Find where the given text appears and provide that cell's center as (X, Y) coordinate. 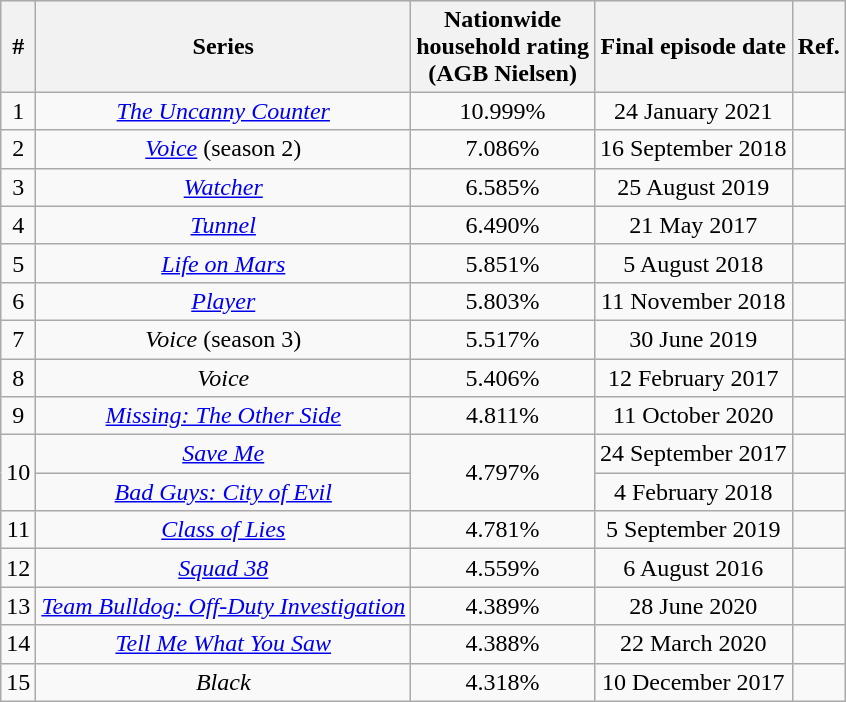
Save Me (224, 454)
Watcher (224, 187)
22 March 2020 (693, 644)
4 (18, 225)
Tell Me What You Saw (224, 644)
12 (18, 568)
Squad 38 (224, 568)
25 August 2019 (693, 187)
21 May 2017 (693, 225)
5.851% (503, 263)
Black (224, 682)
Life on Mars (224, 263)
4.389% (503, 606)
15 (18, 682)
Player (224, 301)
Bad Guys: City of Evil (224, 492)
24 September 2017 (693, 454)
12 February 2017 (693, 377)
4.388% (503, 644)
Final episode date (693, 46)
6 August 2016 (693, 568)
Missing: The Other Side (224, 416)
# (18, 46)
11 October 2020 (693, 416)
4.811% (503, 416)
Voice (season 2) (224, 149)
4.781% (503, 530)
Series (224, 46)
9 (18, 416)
8 (18, 377)
4.559% (503, 568)
5.803% (503, 301)
Nationwidehousehold rating(AGB Nielsen) (503, 46)
6.585% (503, 187)
Voice (224, 377)
Team Bulldog: Off-Duty Investigation (224, 606)
11 (18, 530)
7 (18, 339)
2 (18, 149)
14 (18, 644)
5.517% (503, 339)
10 (18, 473)
Tunnel (224, 225)
10 December 2017 (693, 682)
Class of Lies (224, 530)
11 November 2018 (693, 301)
16 September 2018 (693, 149)
5 September 2019 (693, 530)
Voice (season 3) (224, 339)
The Uncanny Counter (224, 111)
28 June 2020 (693, 606)
7.086% (503, 149)
5 (18, 263)
24 January 2021 (693, 111)
6 (18, 301)
3 (18, 187)
4.318% (503, 682)
6.490% (503, 225)
30 June 2019 (693, 339)
5.406% (503, 377)
4 February 2018 (693, 492)
13 (18, 606)
5 August 2018 (693, 263)
Ref. (818, 46)
10.999% (503, 111)
1 (18, 111)
4.797% (503, 473)
